For the text-containing cell, return its midpoint in [X, Y] coordinate format. 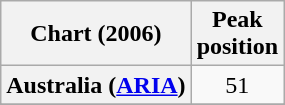
Australia (ARIA) [96, 85]
51 [237, 85]
Peakposition [237, 34]
Chart (2006) [96, 34]
